For the text-containing cell, return its midpoint in [X, Y] coordinate format. 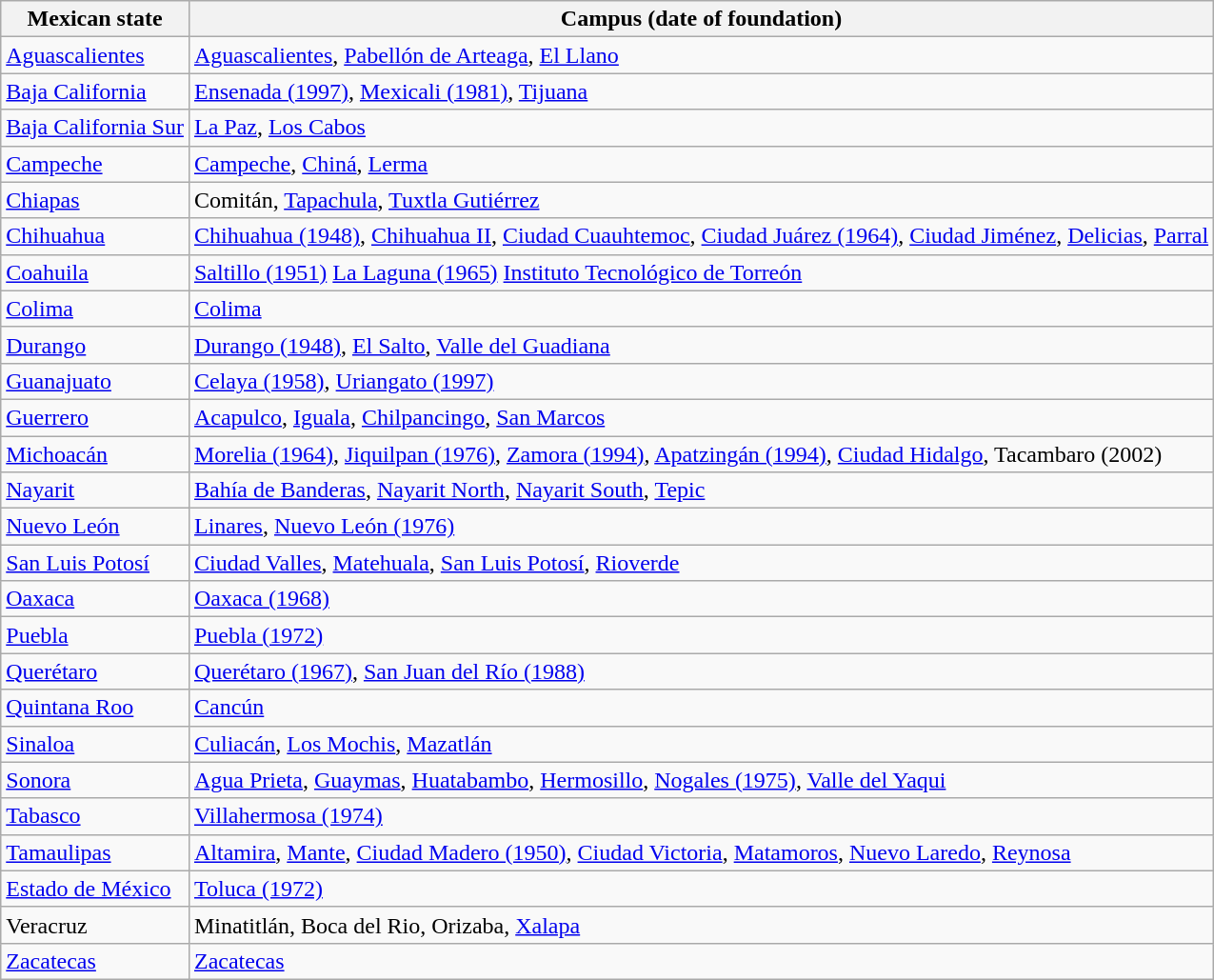
Linares, Nuevo León (1976) [701, 527]
Guerrero [95, 417]
Morelia (1964), Jiquilpan (1976), Zamora (1994), Apatzingán (1994), Ciudad Hidalgo, Tacambaro (2002) [701, 454]
Minatitlán, Boca del Rio, Orizaba, Xalapa [701, 925]
Sinaloa [95, 744]
Bahía de Banderas, Nayarit North, Nayarit South, Tepic [701, 490]
Campus (date of foundation) [701, 19]
Nuevo León [95, 527]
Nayarit [95, 490]
Puebla [95, 635]
Veracruz [95, 925]
Celaya (1958), Uriangato (1997) [701, 381]
San Luis Potosí [95, 563]
Tamaulipas [95, 852]
Guanajuato [95, 381]
Querétaro [95, 671]
Durango [95, 345]
Chihuahua [95, 236]
Campeche [95, 164]
Chihuahua (1948), Chihuahua II, Ciudad Cuauhtemoc, Ciudad Juárez (1964), Ciudad Jiménez, Delicias, Parral [701, 236]
Culiacán, Los Mochis, Mazatlán [701, 744]
Ciudad Valles, Matehuala, San Luis Potosí, Rioverde [701, 563]
Aguascalientes, Pabellón de Arteaga, El Llano [701, 55]
Quintana Roo [95, 708]
Estado de México [95, 889]
Campeche, Chiná, Lerma [701, 164]
Aguascalientes [95, 55]
Baja California Sur [95, 128]
Comitán, Tapachula, Tuxtla Gutiérrez [701, 200]
La Paz, Los Cabos [701, 128]
Michoacán [95, 454]
Cancún [701, 708]
Durango (1948), El Salto, Valle del Guadiana [701, 345]
Agua Prieta, Guaymas, Huatabambo, Hermosillo, Nogales (1975), Valle del Yaqui [701, 780]
Sonora [95, 780]
Acapulco, Iguala, Chilpancingo, San Marcos [701, 417]
Villahermosa (1974) [701, 816]
Toluca (1972) [701, 889]
Mexican state [95, 19]
Altamira, Mante, Ciudad Madero (1950), Ciudad Victoria, Matamoros, Nuevo Laredo, Reynosa [701, 852]
Baja California [95, 91]
Tabasco [95, 816]
Puebla (1972) [701, 635]
Querétaro (1967), San Juan del Río (1988) [701, 671]
Oaxaca [95, 599]
Chiapas [95, 200]
Coahuila [95, 272]
Saltillo (1951) La Laguna (1965) Instituto Tecnológico de Torreón [701, 272]
Oaxaca (1968) [701, 599]
Ensenada (1997), Mexicali (1981), Tijuana [701, 91]
